Detect which cell encompasses the target text, then output its [X, Y] center coordinate. 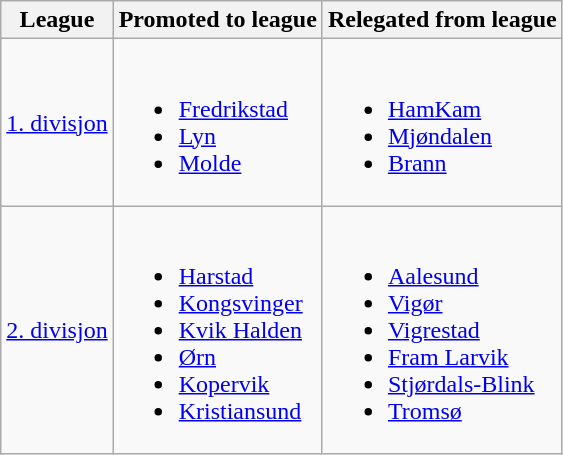
AalesundVigørVigrestadFram LarvikStjørdals-BlinkTromsø [442, 330]
1. divisjon [57, 122]
Relegated from league [442, 20]
FredrikstadLynMolde [218, 122]
HamKamMjøndalenBrann [442, 122]
League [57, 20]
Promoted to league [218, 20]
HarstadKongsvingerKvik HaldenØrnKopervikKristiansund [218, 330]
2. divisjon [57, 330]
